Find where the given text appears and provide that cell's center as (X, Y) coordinate. 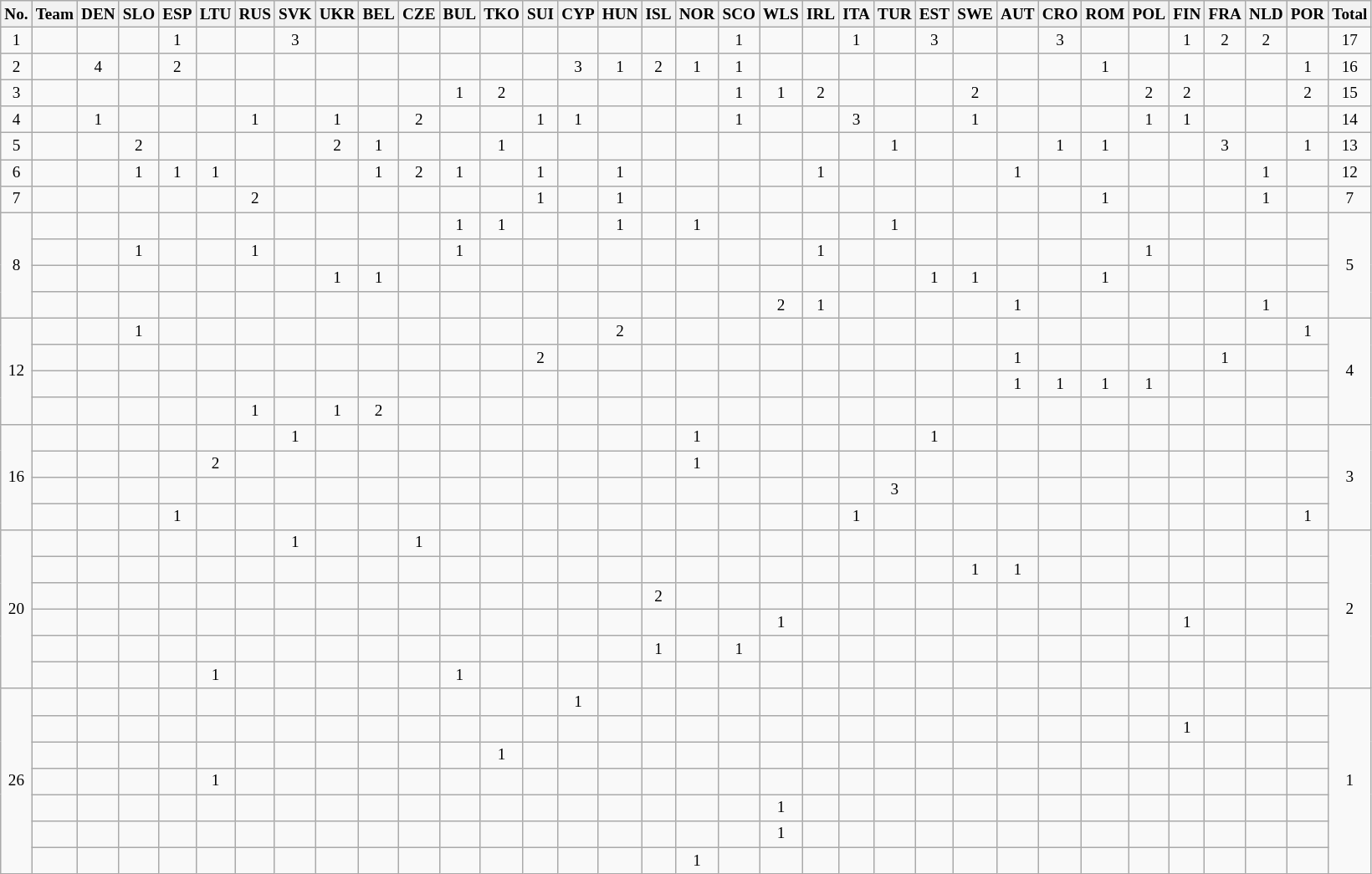
ISL (658, 14)
26 (17, 781)
ESP (177, 14)
ROM (1105, 14)
POR (1308, 14)
FRA (1225, 14)
SUI (540, 14)
TUR (895, 14)
BUL (460, 14)
13 (1350, 146)
BEL (379, 14)
SWE (975, 14)
POL (1149, 14)
CRO (1060, 14)
6 (17, 172)
SLO (139, 14)
SVK (294, 14)
CZE (418, 14)
WLS (781, 14)
Total (1350, 14)
NOR (697, 14)
Team (54, 14)
DEN (98, 14)
CYP (579, 14)
AUT (1017, 14)
NLD (1266, 14)
14 (1350, 120)
20 (17, 609)
SCO (740, 14)
HUN (620, 14)
LTU (216, 14)
8 (17, 266)
No. (17, 14)
FIN (1187, 14)
IRL (820, 14)
15 (1350, 93)
RUS (255, 14)
ITA (857, 14)
TKO (502, 14)
EST (934, 14)
17 (1350, 40)
UKR (337, 14)
